Pinpoint the cell where the given text exists, returning its (x, y) midpoint coordinate. 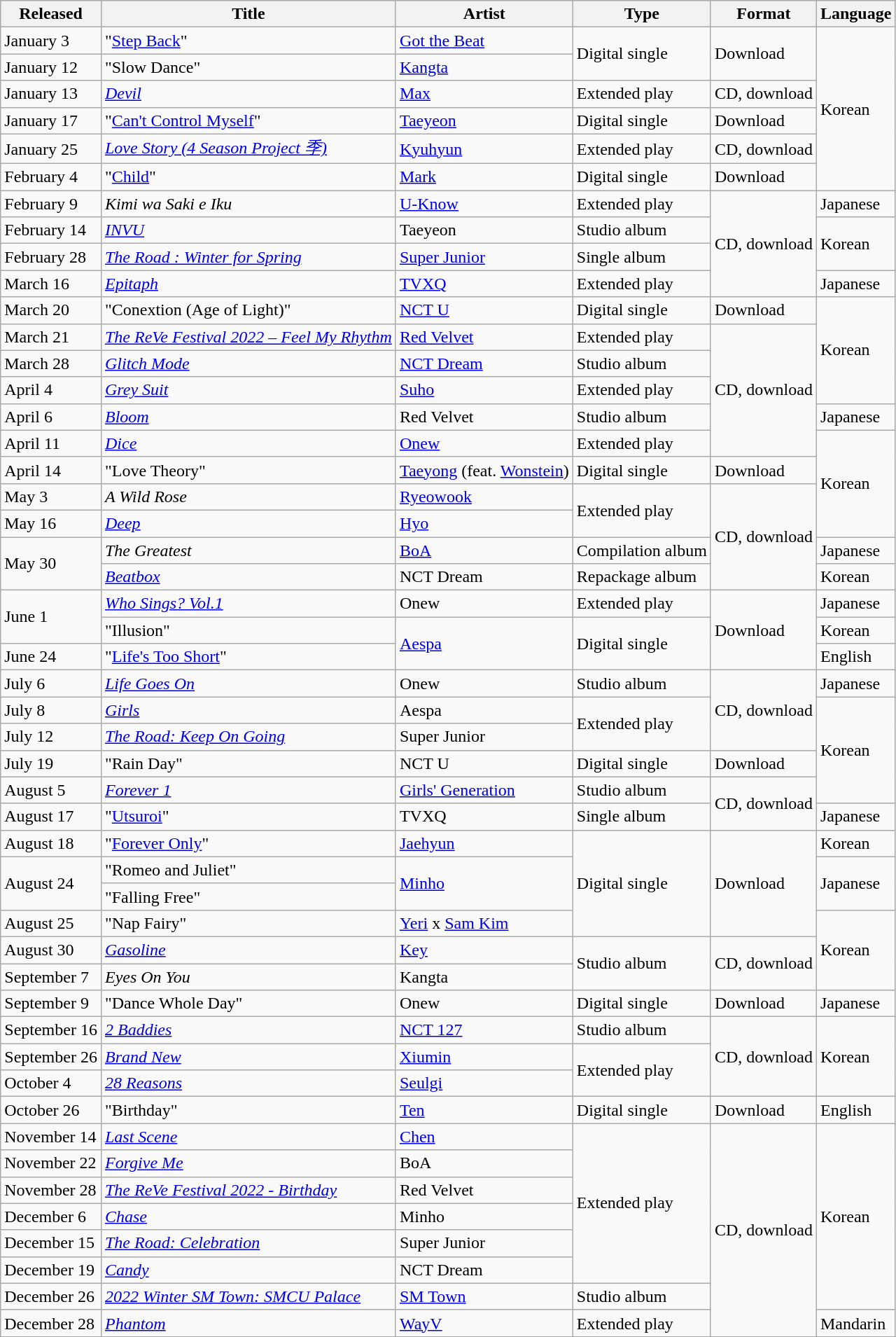
Artist (484, 14)
January 3 (51, 41)
Forever 1 (248, 790)
Got the Beat (484, 41)
Taeyong (feat. Wonstein) (484, 470)
August 30 (51, 950)
"Rain Day" (248, 763)
November 22 (51, 1163)
April 14 (51, 470)
The Greatest (248, 550)
Girls' Generation (484, 790)
August 17 (51, 817)
"Love Theory" (248, 470)
WayV (484, 1323)
April 11 (51, 443)
Kyuhyun (484, 148)
2 Baddies (248, 1030)
Devil (248, 94)
Chen (484, 1137)
The Road: Keep On Going (248, 737)
Ryeowook (484, 497)
Glitch Mode (248, 363)
Brand New (248, 1057)
July 6 (51, 684)
"Slow Dance" (248, 67)
INVU (248, 230)
"Can't Control Myself" (248, 120)
Grey Suit (248, 390)
2022 Winter SM Town: SMCU Palace (248, 1296)
January 17 (51, 120)
January 12 (51, 67)
July 19 (51, 763)
"Child" (248, 177)
September 9 (51, 1004)
Kimi wa Saki e Iku (248, 204)
Language (855, 14)
February 4 (51, 177)
Love Story (4 Season Project 季) (248, 148)
January 25 (51, 148)
Bloom (248, 417)
Epitaph (248, 284)
Compilation album (641, 550)
February 9 (51, 204)
April 6 (51, 417)
Mandarin (855, 1323)
September 26 (51, 1057)
U-Know (484, 204)
July 12 (51, 737)
May 16 (51, 523)
Type (641, 14)
28 Reasons (248, 1083)
Released (51, 14)
Seulgi (484, 1083)
November 14 (51, 1137)
June 1 (51, 617)
Deep (248, 523)
June 24 (51, 657)
October 4 (51, 1083)
Dice (248, 443)
"Romeo and Juliet" (248, 870)
The ReVe Festival 2022 - Birthday (248, 1190)
"Forever Only" (248, 843)
August 5 (51, 790)
"Birthday" (248, 1110)
Repackage album (641, 577)
November 28 (51, 1190)
Title (248, 14)
Ten (484, 1110)
"Conextion (Age of Light)" (248, 310)
August 24 (51, 883)
"Life's Too Short" (248, 657)
March 16 (51, 284)
"Dance Whole Day" (248, 1004)
Life Goes On (248, 684)
Gasoline (248, 950)
Eyes On You (248, 977)
"Falling Free" (248, 896)
Girls (248, 710)
Jaehyun (484, 843)
Xiumin (484, 1057)
February 28 (51, 257)
"Illusion" (248, 630)
Forgive Me (248, 1163)
Last Scene (248, 1137)
September 7 (51, 977)
The Road : Winter for Spring (248, 257)
"Step Back" (248, 41)
December 19 (51, 1270)
Beatbox (248, 577)
March 20 (51, 310)
A Wild Rose (248, 497)
January 13 (51, 94)
Mark (484, 177)
Key (484, 950)
Suho (484, 390)
"Nap Fairy" (248, 923)
The Road: Celebration (248, 1243)
May 30 (51, 563)
May 3 (51, 497)
August 25 (51, 923)
December 6 (51, 1217)
Max (484, 94)
July 8 (51, 710)
SM Town (484, 1296)
"Utsuroi" (248, 817)
December 26 (51, 1296)
Format (763, 14)
Who Sings? Vol.1 (248, 604)
April 4 (51, 390)
March 21 (51, 337)
Chase (248, 1217)
Yeri x Sam Kim (484, 923)
August 18 (51, 843)
The ReVe Festival 2022 – Feel My Rhythm (248, 337)
December 15 (51, 1243)
Hyo (484, 523)
October 26 (51, 1110)
Candy (248, 1270)
March 28 (51, 363)
NCT 127 (484, 1030)
December 28 (51, 1323)
February 14 (51, 230)
Phantom (248, 1323)
September 16 (51, 1030)
